Return (x, y) of the center of cell containing provided text 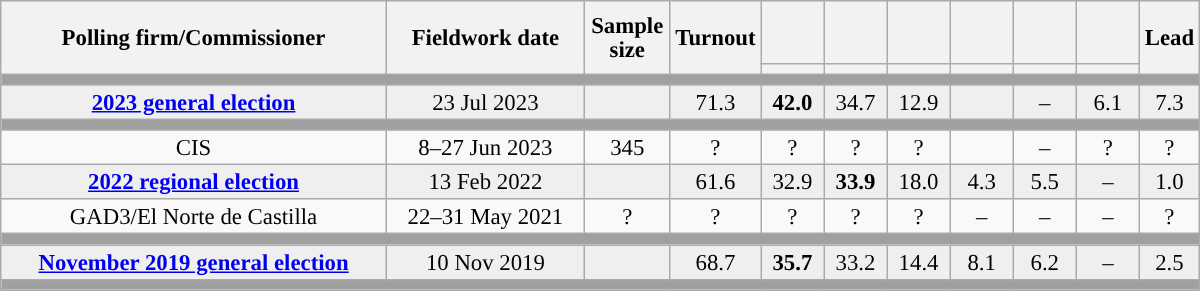
32.9 (792, 182)
GAD3/El Norte de Castilla (194, 218)
1.0 (1169, 182)
22–31 May 2021 (485, 218)
35.7 (792, 262)
42.0 (792, 102)
November 2019 general election (194, 262)
Fieldwork date (485, 38)
6.2 (1044, 262)
Lead (1169, 38)
12.9 (918, 102)
5.5 (1044, 182)
CIS (194, 148)
345 (627, 148)
10 Nov 2019 (485, 262)
Sample size (627, 38)
6.1 (1108, 102)
Polling firm/Commissioner (194, 38)
18.0 (918, 182)
Turnout (716, 38)
8–27 Jun 2023 (485, 148)
14.4 (918, 262)
4.3 (982, 182)
7.3 (1169, 102)
34.7 (856, 102)
61.6 (716, 182)
33.2 (856, 262)
68.7 (716, 262)
2023 general election (194, 102)
8.1 (982, 262)
23 Jul 2023 (485, 102)
2.5 (1169, 262)
13 Feb 2022 (485, 182)
2022 regional election (194, 182)
33.9 (856, 182)
71.3 (716, 102)
